Determine the [x, y] coordinate at the center of the cell enclosing the given text.  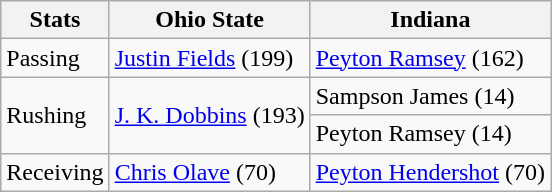
Rushing [55, 115]
Indiana [430, 20]
J. K. Dobbins (193) [210, 115]
Stats [55, 20]
Sampson James (14) [430, 96]
Receiving [55, 172]
Peyton Ramsey (162) [430, 58]
Chris Olave (70) [210, 172]
Justin Fields (199) [210, 58]
Peyton Ramsey (14) [430, 134]
Passing [55, 58]
Ohio State [210, 20]
Peyton Hendershot (70) [430, 172]
